Identify which cell holds the provided text, then report its [X, Y] central coordinate. 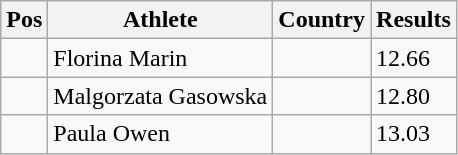
Country [322, 20]
Paula Owen [160, 134]
13.03 [414, 134]
Malgorzata Gasowska [160, 96]
12.66 [414, 58]
Results [414, 20]
Pos [24, 20]
Athlete [160, 20]
Florina Marin [160, 58]
12.80 [414, 96]
